From the cell containing the given text, extract its center point as [X, Y] coordinate. 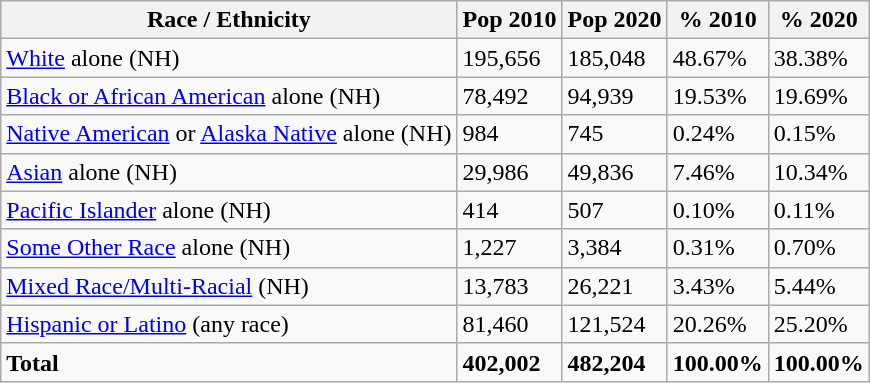
94,939 [614, 96]
984 [510, 134]
745 [614, 134]
121,524 [614, 324]
78,492 [510, 96]
Pop 2010 [510, 20]
49,836 [614, 172]
26,221 [614, 286]
Pacific Islander alone (NH) [229, 210]
482,204 [614, 362]
29,986 [510, 172]
White alone (NH) [229, 58]
0.11% [818, 210]
5.44% [818, 286]
414 [510, 210]
Race / Ethnicity [229, 20]
10.34% [818, 172]
13,783 [510, 286]
507 [614, 210]
0.15% [818, 134]
20.26% [718, 324]
48.67% [718, 58]
185,048 [614, 58]
Some Other Race alone (NH) [229, 248]
0.31% [718, 248]
402,002 [510, 362]
Pop 2020 [614, 20]
1,227 [510, 248]
Mixed Race/Multi-Racial (NH) [229, 286]
7.46% [718, 172]
38.38% [818, 58]
0.10% [718, 210]
195,656 [510, 58]
3,384 [614, 248]
3.43% [718, 286]
Black or African American alone (NH) [229, 96]
Asian alone (NH) [229, 172]
0.24% [718, 134]
81,460 [510, 324]
% 2020 [818, 20]
Total [229, 362]
% 2010 [718, 20]
25.20% [818, 324]
0.70% [818, 248]
Hispanic or Latino (any race) [229, 324]
19.69% [818, 96]
Native American or Alaska Native alone (NH) [229, 134]
19.53% [718, 96]
